Identify which cell holds the provided text, then report its [X, Y] central coordinate. 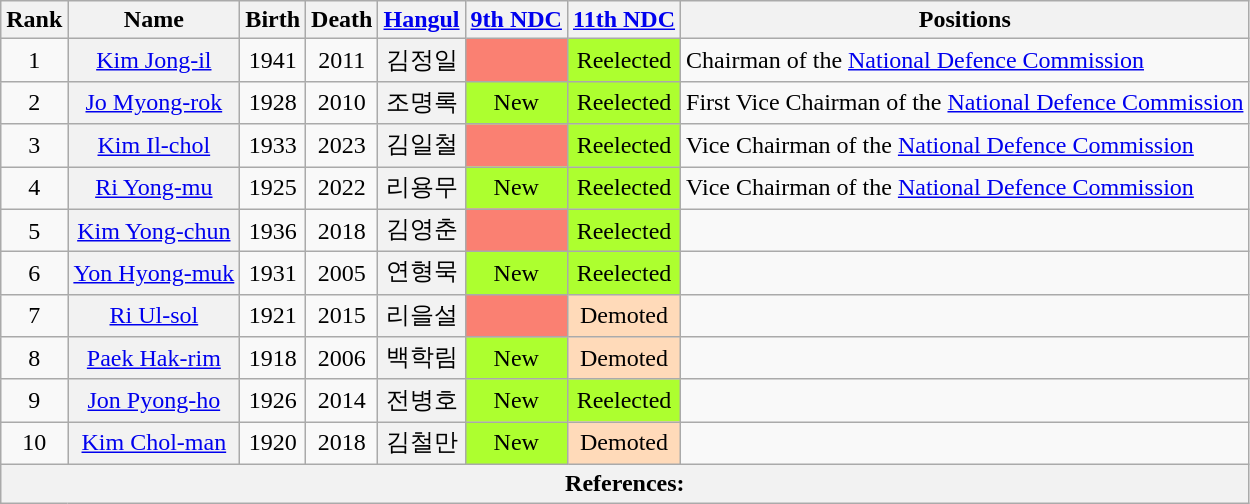
Chairman of the National Defence Commission [965, 60]
2006 [342, 358]
11th NDC [624, 20]
1921 [273, 316]
1931 [273, 274]
7 [34, 316]
Kim Chol-man [154, 444]
Ri Yong-mu [154, 188]
1928 [273, 102]
1926 [273, 400]
백학림 [422, 358]
김영춘 [422, 230]
1918 [273, 358]
6 [34, 274]
2014 [342, 400]
1920 [273, 444]
Kim Il-chol [154, 146]
조명록 [422, 102]
Yon Hyong-muk [154, 274]
4 [34, 188]
2010 [342, 102]
김철만 [422, 444]
Kim Yong-chun [154, 230]
Jon Pyong-ho [154, 400]
2011 [342, 60]
First Vice Chairman of the National Defence Commission [965, 102]
리용무 [422, 188]
1925 [273, 188]
1941 [273, 60]
김정일 [422, 60]
Ri Ul-sol [154, 316]
김일철 [422, 146]
Positions [965, 20]
2005 [342, 274]
1 [34, 60]
리을설 [422, 316]
Rank [34, 20]
Death [342, 20]
References: [625, 483]
3 [34, 146]
1936 [273, 230]
Paek Hak-rim [154, 358]
연형묵 [422, 274]
1933 [273, 146]
9th NDC [516, 20]
8 [34, 358]
2022 [342, 188]
5 [34, 230]
2 [34, 102]
Jo Myong-rok [154, 102]
2023 [342, 146]
Name [154, 20]
Kim Jong-il [154, 60]
10 [34, 444]
2015 [342, 316]
Hangul [422, 20]
9 [34, 400]
Birth [273, 20]
전병호 [422, 400]
